Pinpoint the cell where the given text exists, returning its [X, Y] midpoint coordinate. 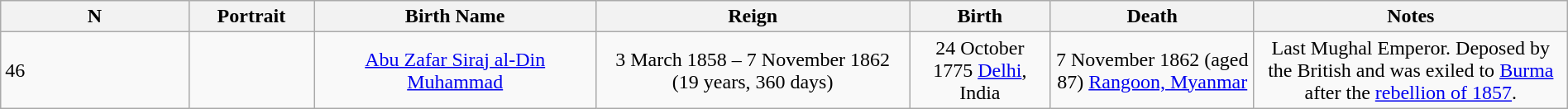
Abu Zafar Siraj al-Din Muhammad [455, 70]
Notes [1411, 17]
46 [94, 70]
Reign [753, 17]
24 October 1775 Delhi, India [980, 70]
Death [1152, 17]
Birth [980, 17]
N [94, 17]
Portrait [251, 17]
Last Mughal Emperor. Deposed by the British and was exiled to Burma after the rebellion of 1857. [1411, 70]
Birth Name [455, 17]
3 March 1858 – 7 November 1862(19 years, 360 days) [753, 70]
7 November 1862 (aged 87) Rangoon, Myanmar [1152, 70]
